Determine the [X, Y] coordinate at the center of the cell enclosing the given text.  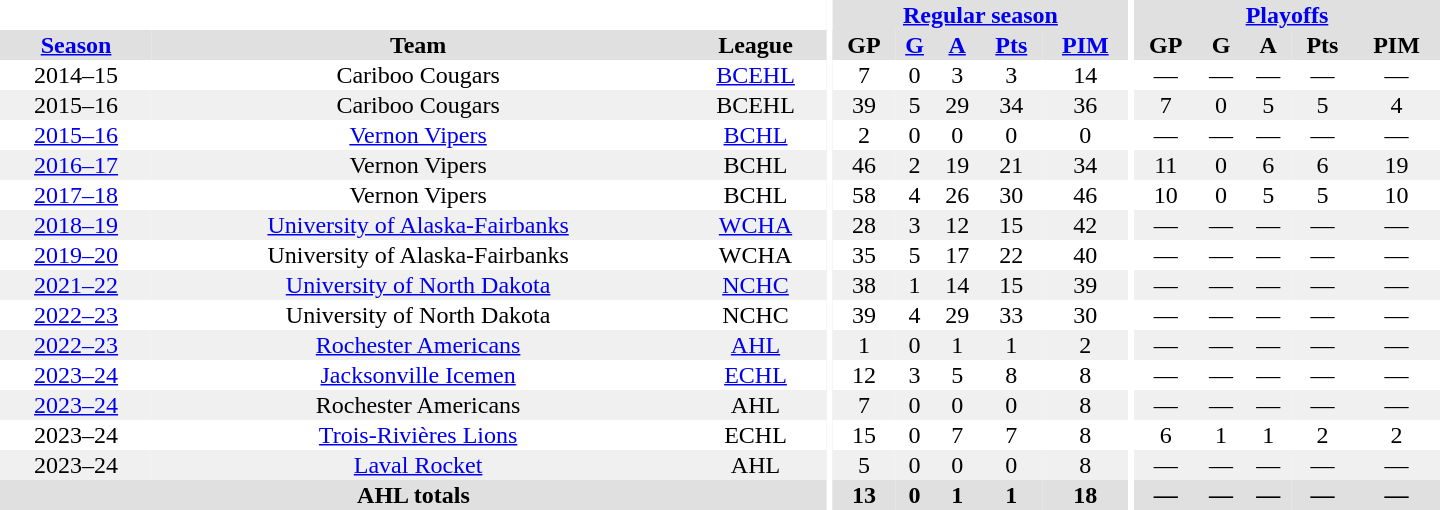
Season [76, 45]
2016–17 [76, 165]
Trois-Rivières Lions [418, 435]
33 [1012, 315]
2018–19 [76, 225]
58 [864, 195]
35 [864, 255]
38 [864, 285]
18 [1086, 495]
2019–20 [76, 255]
42 [1086, 225]
Playoffs [1287, 15]
Laval Rocket [418, 465]
21 [1012, 165]
11 [1166, 165]
17 [958, 255]
Jacksonville Icemen [418, 375]
League [756, 45]
36 [1086, 105]
Regular season [980, 15]
28 [864, 225]
AHL totals [414, 495]
2021–22 [76, 285]
40 [1086, 255]
13 [864, 495]
Team [418, 45]
2014–15 [76, 75]
22 [1012, 255]
26 [958, 195]
2017–18 [76, 195]
